Provide the (X, Y) coordinate of the cell's center where the given text is located.  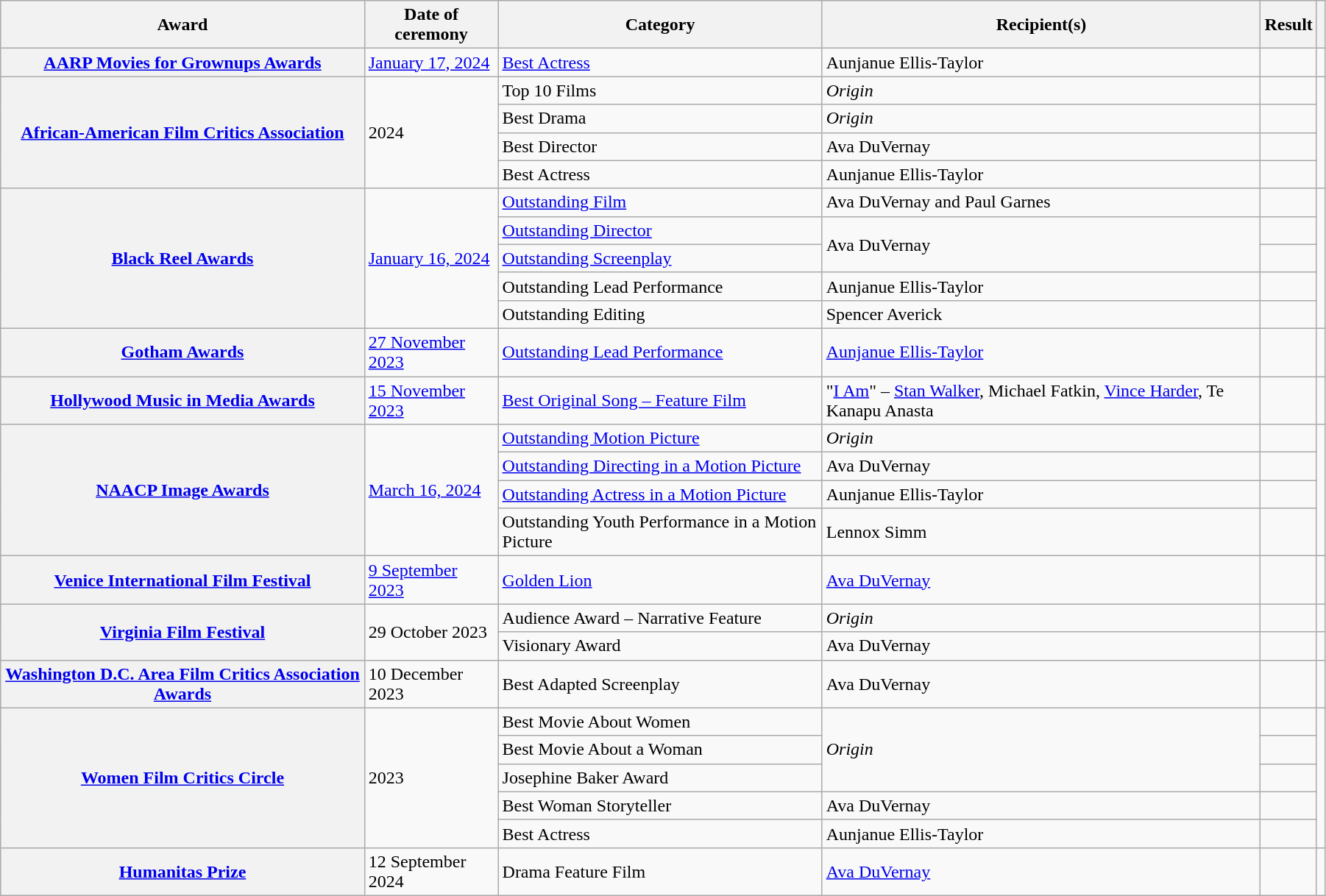
27 November 2023 (431, 352)
Award (182, 25)
Best Movie About Women (660, 722)
Outstanding Youth Performance in a Motion Picture (660, 533)
Outstanding Directing in a Motion Picture (660, 466)
Category (660, 25)
January 16, 2024 (431, 258)
2024 (431, 132)
Recipient(s) (1041, 25)
Top 10 Films (660, 90)
Best Director (660, 146)
Best Drama (660, 118)
Date of ceremony (431, 25)
Outstanding Motion Picture (660, 438)
Best Original Song – Feature Film (660, 400)
Outstanding Director (660, 230)
NAACP Image Awards (182, 490)
Outstanding Editing (660, 314)
Black Reel Awards (182, 258)
2023 (431, 778)
12 September 2024 (431, 871)
10 December 2023 (431, 684)
African-American Film Critics Association (182, 132)
Best Adapted Screenplay (660, 684)
9 September 2023 (431, 580)
"I Am" – Stan Walker, Michael Fatkin, Vince Harder, Te Kanapu Anasta (1041, 400)
March 16, 2024 (431, 490)
AARP Movies for Grownups Awards (182, 63)
Gotham Awards (182, 352)
Women Film Critics Circle (182, 778)
Outstanding Screenplay (660, 258)
Humanitas Prize (182, 871)
15 November 2023 (431, 400)
Outstanding Actress in a Motion Picture (660, 494)
January 17, 2024 (431, 63)
Lennox Simm (1041, 533)
Virginia Film Festival (182, 632)
Visionary Award (660, 646)
Hollywood Music in Media Awards (182, 400)
Drama Feature Film (660, 871)
Best Movie About a Woman (660, 750)
Golden Lion (660, 580)
29 October 2023 (431, 632)
Result (1288, 25)
Ava DuVernay and Paul Garnes (1041, 202)
Venice International Film Festival (182, 580)
Audience Award – Narrative Feature (660, 618)
Outstanding Film (660, 202)
Josephine Baker Award (660, 778)
Best Woman Storyteller (660, 806)
Washington D.C. Area Film Critics Association Awards (182, 684)
Spencer Averick (1041, 314)
